From the cell containing the given text, extract its center point as [x, y] coordinate. 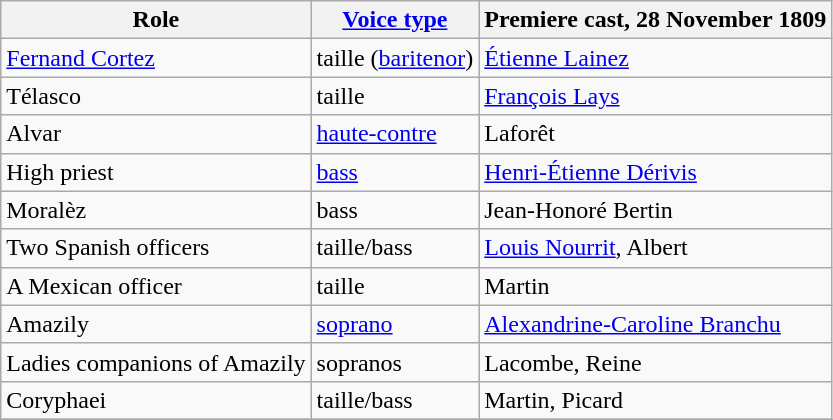
Role [156, 20]
Jean-Honoré Bertin [656, 210]
Télasco [156, 96]
François Lays [656, 96]
taille (baritenor) [395, 58]
Henri-Étienne Dérivis [656, 172]
Amazily [156, 324]
Martin [656, 286]
Alexandrine-Caroline Branchu [656, 324]
High priest [156, 172]
Premiere cast, 28 November 1809 [656, 20]
haute-contre [395, 134]
Louis Nourrit, Albert [656, 248]
Ladies companions of Amazily [156, 362]
Lacombe, Reine [656, 362]
Martin, Picard [656, 400]
Fernand Cortez [156, 58]
Laforêt [656, 134]
A Mexican officer [156, 286]
Coryphaei [156, 400]
Alvar [156, 134]
Étienne Lainez [656, 58]
soprano [395, 324]
Two Spanish officers [156, 248]
Voice type [395, 20]
sopranos [395, 362]
Moralèz [156, 210]
